Search for the cell housing the specified text and yield its (x, y) center coordinate. 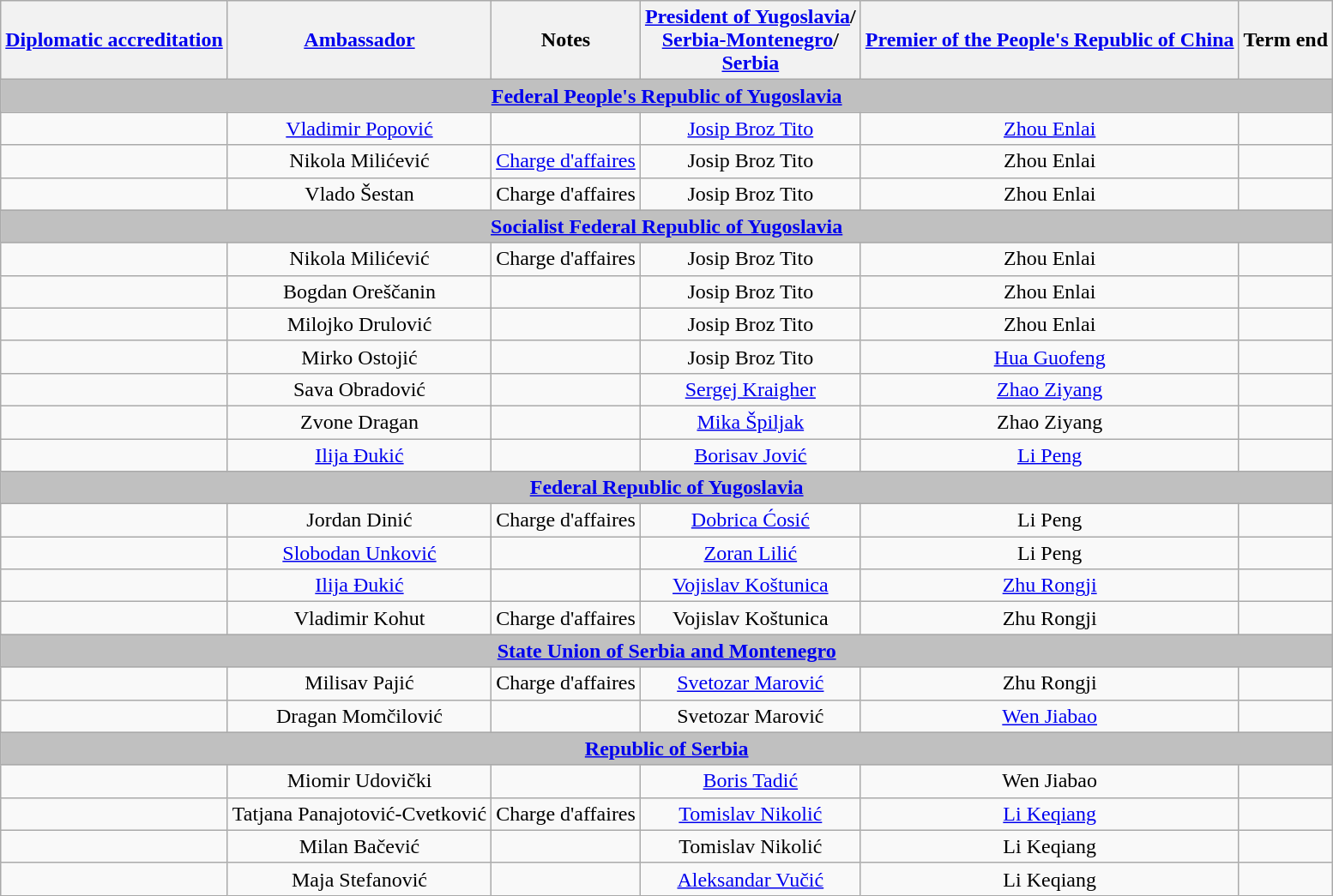
Boris Tadić (750, 781)
Diplomatic accreditation (115, 40)
Mika Špiljak (750, 422)
Zvone Dragan (359, 422)
Premier of the People's Republic of China (1050, 40)
Milojko Drulović (359, 324)
Ambassador (359, 40)
Milan Bačević (359, 846)
Vladimir Kohut (359, 618)
State Union of Serbia and Montenegro (667, 651)
Federal People's Republic of Yugoslavia (667, 96)
Sergej Kraigher (750, 389)
Federal Republic of Yugoslavia (667, 488)
Aleksandar Vučić (750, 879)
Borisav Jović (750, 455)
Vlado Šestan (359, 194)
Dobrica Ćosić (750, 520)
Mirko Ostojić (359, 357)
Slobodan Unković (359, 553)
Term end (1286, 40)
Republic of Serbia (667, 749)
Dragan Momčilović (359, 716)
Sava Obradović (359, 389)
Tatjana Panajotović-Cvetković (359, 814)
Notes (566, 40)
Socialist Federal Republic of Yugoslavia (667, 226)
President of Yugoslavia/Serbia-Montenegro/Serbia (750, 40)
Jordan Dinić (359, 520)
Miomir Udovički (359, 781)
Maja Stefanović (359, 879)
Bogdan Oreščanin (359, 292)
Zoran Lilić (750, 553)
Hua Guofeng (1050, 357)
Milisav Pajić (359, 683)
Vladimir Popović (359, 129)
